Return the [x, y] coordinate for the center point of the cell that contains the specified text.  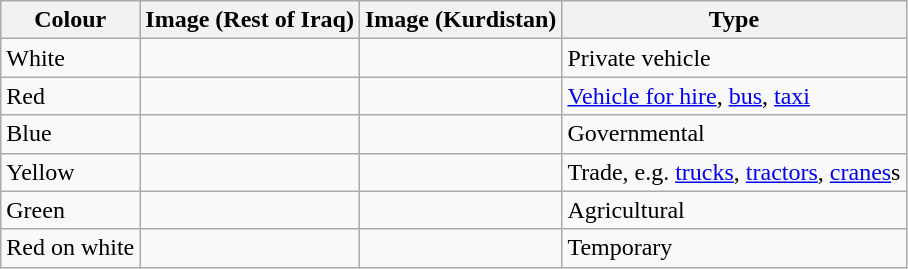
Governmental [734, 134]
Vehicle for hire, bus, taxi [734, 96]
Image (Rest of Iraq) [250, 20]
Temporary [734, 248]
Type [734, 20]
Image (Kurdistan) [460, 20]
Trade, e.g. trucks, tractors, craness [734, 172]
Blue [70, 134]
Yellow [70, 172]
Red [70, 96]
Private vehicle [734, 58]
White [70, 58]
Agricultural [734, 210]
Red on white [70, 248]
Green [70, 210]
Colour [70, 20]
